Pinpoint the cell where the given text exists, returning its [X, Y] midpoint coordinate. 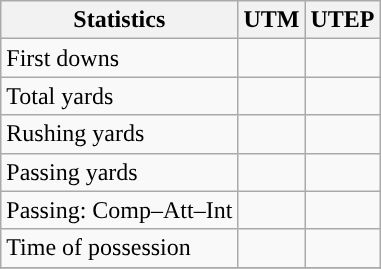
First downs [120, 58]
Total yards [120, 96]
Rushing yards [120, 134]
UTM [272, 20]
Passing: Comp–Att–Int [120, 210]
Time of possession [120, 248]
Passing yards [120, 172]
UTEP [342, 20]
Statistics [120, 20]
